Determine the (X, Y) coordinate at the center of the cell enclosing the given text.  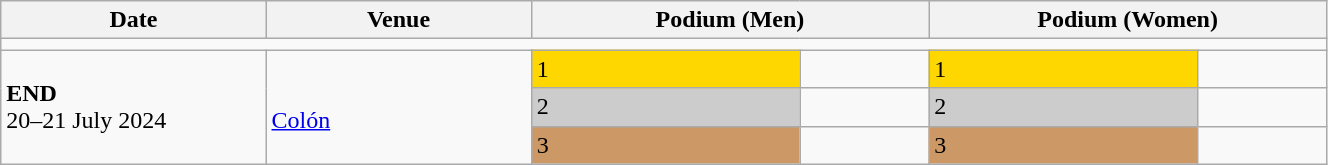
Podium (Women) (1128, 20)
Venue (398, 20)
Colón (398, 107)
Date (134, 20)
Podium (Men) (730, 20)
END 20–21 July 2024 (134, 107)
